Find where the given text appears and provide that cell's center as [x, y] coordinate. 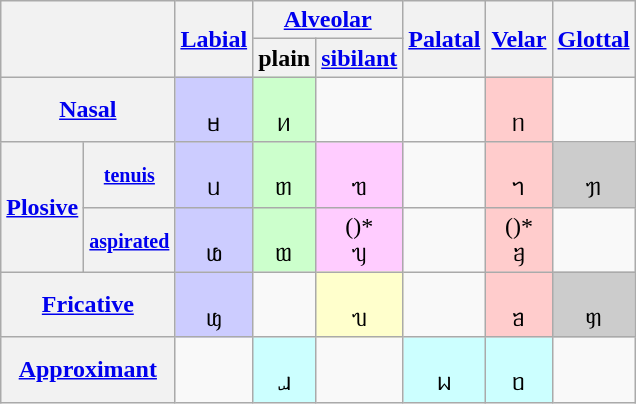
ᥐ [519, 174]
ᥓ [360, 174]
ᥘ [284, 370]
Plosive [42, 207]
ᥗ [284, 240]
Nasal [88, 110]
ᥒ [519, 110]
Fricative [88, 304]
ᥜ [214, 304]
ᥞ [594, 304]
sibilant [360, 58]
Approximant [88, 370]
tenuis [130, 174]
ᥝ [519, 370]
ᥟ [594, 174]
Labial [214, 39]
ᥖ [284, 174]
ᥛ [214, 110]
ᥚ [214, 240]
Velar [519, 39]
ᥢ [284, 110]
()*ᥠ [519, 240]
ᥙ [214, 174]
plain [284, 58]
aspirated [130, 240]
ᥑ [519, 304]
ᥔ [360, 304]
Glottal [594, 39]
Palatal [444, 39]
ᥕ [444, 370]
Alveolar [328, 20]
()*ᥡ [360, 240]
